Extract the (X, Y) coordinate from the center of the cell holding the provided text.  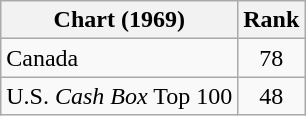
Canada (120, 58)
48 (272, 96)
U.S. Cash Box Top 100 (120, 96)
Rank (272, 20)
Chart (1969) (120, 20)
78 (272, 58)
